Find where the given text appears and provide that cell's center as [X, Y] coordinate. 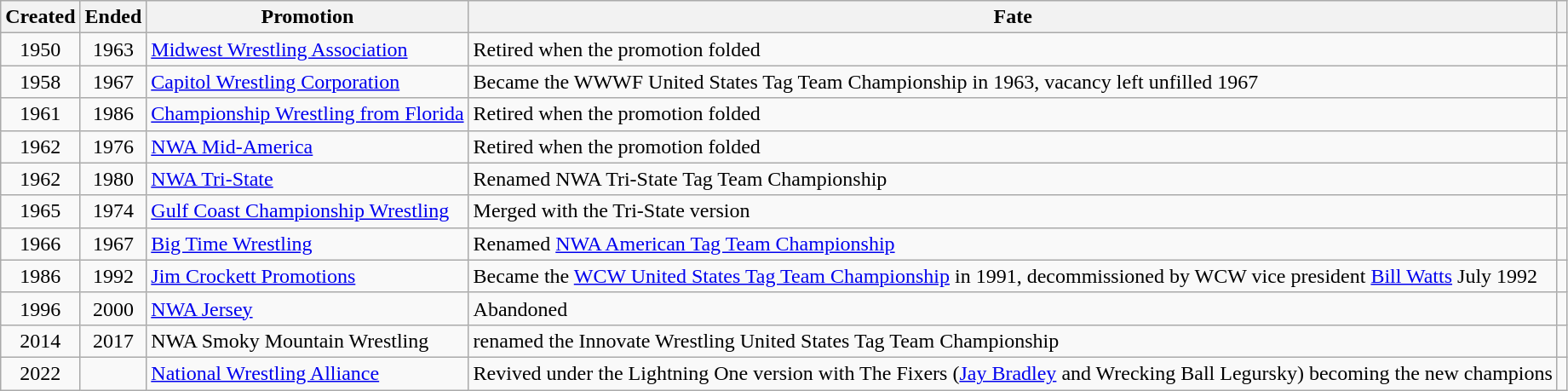
Abandoned [1013, 308]
1961 [41, 114]
Ended [113, 17]
Merged with the Tri-State version [1013, 211]
Big Time Wrestling [307, 244]
Renamed NWA Tri-State Tag Team Championship [1013, 179]
NWA Jersey [307, 308]
1963 [113, 49]
NWA Smoky Mountain Wrestling [307, 341]
Renamed NWA American Tag Team Championship [1013, 244]
Revived under the Lightning One version with The Fixers (Jay Bradley and Wrecking Ball Legursky) becoming the new champions [1013, 373]
Became the WWWF United States Tag Team Championship in 1963, vacancy left unfilled 1967 [1013, 82]
renamed the Innovate Wrestling United States Tag Team Championship [1013, 341]
National Wrestling Alliance [307, 373]
Gulf Coast Championship Wrestling [307, 211]
2000 [113, 308]
Created [41, 17]
1992 [113, 276]
2022 [41, 373]
Midwest Wrestling Association [307, 49]
1980 [113, 179]
Fate [1013, 17]
2014 [41, 341]
1996 [41, 308]
Became the WCW United States Tag Team Championship in 1991, decommissioned by WCW vice president Bill Watts July 1992 [1013, 276]
Promotion [307, 17]
1966 [41, 244]
Jim Crockett Promotions [307, 276]
Championship Wrestling from Florida [307, 114]
1974 [113, 211]
1950 [41, 49]
1958 [41, 82]
2017 [113, 341]
1965 [41, 211]
Capitol Wrestling Corporation [307, 82]
1976 [113, 147]
NWA Mid-America [307, 147]
NWA Tri-State [307, 179]
